Return [x, y] of the center of cell containing provided text 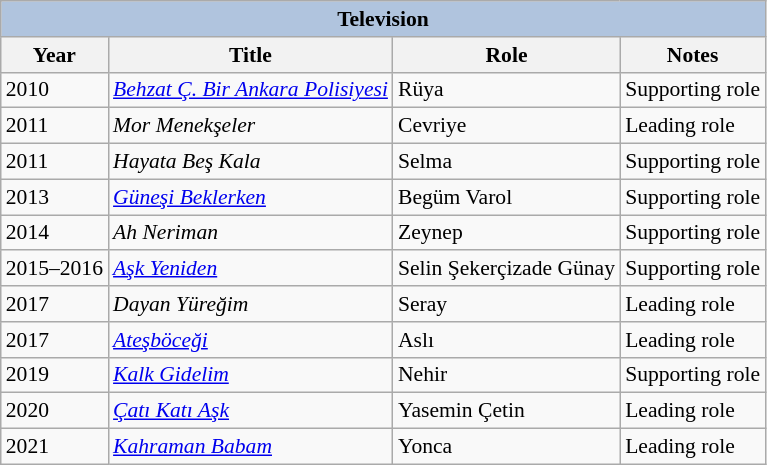
Ah Neriman [250, 233]
Nehir [506, 375]
Zeynep [506, 233]
Mor Menekşeler [250, 126]
Selin Şekerçizade Günay [506, 269]
2020 [54, 411]
Aşk Yeniden [250, 269]
Cevriye [506, 126]
Ateşböceği [250, 340]
Kahraman Babam [250, 447]
Role [506, 55]
Notes [692, 55]
2019 [54, 375]
Çatı Katı Aşk [250, 411]
Aslı [506, 340]
Güneşi Beklerken [250, 197]
2021 [54, 447]
2010 [54, 90]
Year [54, 55]
Seray [506, 304]
2015–2016 [54, 269]
Hayata Beş Kala [250, 162]
Selma [506, 162]
2013 [54, 197]
Dayan Yüreğim [250, 304]
Behzat Ç. Bir Ankara Polisiyesi [250, 90]
Television [383, 19]
Rüya [506, 90]
Title [250, 55]
Yasemin Çetin [506, 411]
2014 [54, 233]
Yonca [506, 447]
Kalk Gidelim [250, 375]
Begüm Varol [506, 197]
